Pinpoint the cell where the given text exists, returning its [x, y] midpoint coordinate. 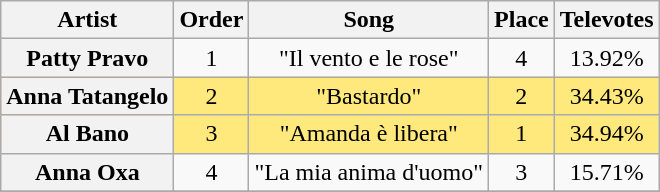
Song [369, 20]
Al Bano [88, 134]
34.43% [606, 96]
Place [522, 20]
Televotes [606, 20]
Anna Oxa [88, 172]
13.92% [606, 58]
"Il vento e le rose" [369, 58]
15.71% [606, 172]
34.94% [606, 134]
Order [212, 20]
Anna Tatangelo [88, 96]
Artist [88, 20]
"Bastardo" [369, 96]
Patty Pravo [88, 58]
"La mia anima d'uomo" [369, 172]
"Amanda è libera" [369, 134]
